Identify which cell holds the provided text, then report its [x, y] central coordinate. 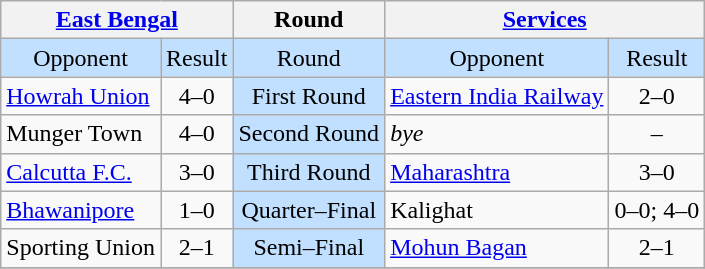
Mohun Bagan [497, 248]
Howrah Union [81, 96]
Third Round [309, 172]
Bhawanipore [81, 210]
2–0 [657, 96]
1–0 [196, 210]
Quarter–Final [309, 210]
Munger Town [81, 134]
0–0; 4–0 [657, 210]
Calcutta F.C. [81, 172]
Sporting Union [81, 248]
First Round [309, 96]
– [657, 134]
Kalighat [497, 210]
Services [545, 20]
Semi–Final [309, 248]
East Bengal [117, 20]
Second Round [309, 134]
bye [497, 134]
Eastern India Railway [497, 96]
Maharashtra [497, 172]
